Detect which cell encompasses the target text, then output its [X, Y] center coordinate. 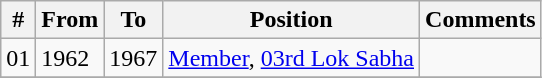
Member, 03rd Lok Sabha [292, 58]
1962 [70, 58]
Comments [481, 20]
01 [18, 58]
1967 [134, 58]
Position [292, 20]
From [70, 20]
# [18, 20]
To [134, 20]
